Provide the (X, Y) coordinate of the cell's center where the given text is located.  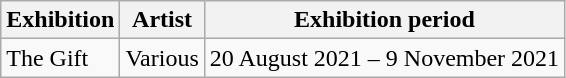
The Gift (60, 58)
Artist (162, 20)
Exhibition (60, 20)
20 August 2021 – 9 November 2021 (384, 58)
Various (162, 58)
Exhibition period (384, 20)
